Return [X, Y] of the center of cell containing provided text 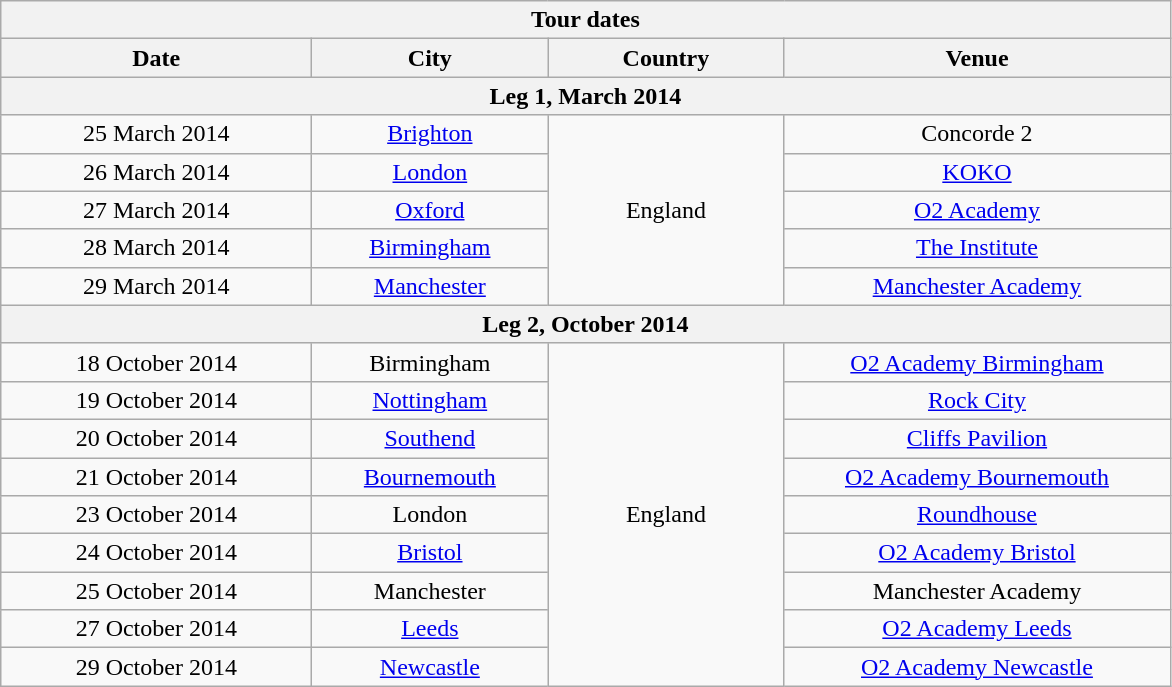
The Institute [977, 248]
Concorde 2 [977, 134]
Country [666, 58]
27 March 2014 [156, 210]
24 October 2014 [156, 553]
Bournemouth [430, 477]
Leg 1, March 2014 [586, 96]
Tour dates [586, 20]
26 March 2014 [156, 172]
Rock City [977, 400]
KOKO [977, 172]
O2 Academy Bristol [977, 553]
Newcastle [430, 667]
Cliffs Pavilion [977, 438]
Roundhouse [977, 515]
O2 Academy [977, 210]
Venue [977, 58]
23 October 2014 [156, 515]
25 March 2014 [156, 134]
29 October 2014 [156, 667]
O2 Academy Birmingham [977, 362]
Brighton [430, 134]
City [430, 58]
29 March 2014 [156, 286]
19 October 2014 [156, 400]
Bristol [430, 553]
18 October 2014 [156, 362]
O2 Academy Newcastle [977, 667]
Leeds [430, 629]
21 October 2014 [156, 477]
Oxford [430, 210]
27 October 2014 [156, 629]
20 October 2014 [156, 438]
Nottingham [430, 400]
Southend [430, 438]
O2 Academy Bournemouth [977, 477]
O2 Academy Leeds [977, 629]
Leg 2, October 2014 [586, 324]
25 October 2014 [156, 591]
Date [156, 58]
28 March 2014 [156, 248]
